Detect which cell encompasses the target text, then output its [x, y] center coordinate. 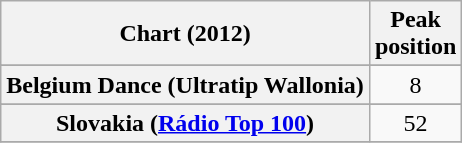
Chart (2012) [186, 34]
Peakposition [415, 34]
Belgium Dance (Ultratip Wallonia) [186, 85]
52 [415, 123]
Slovakia (Rádio Top 100) [186, 123]
8 [415, 85]
